Determine the [x, y] coordinate at the center of the cell enclosing the given text.  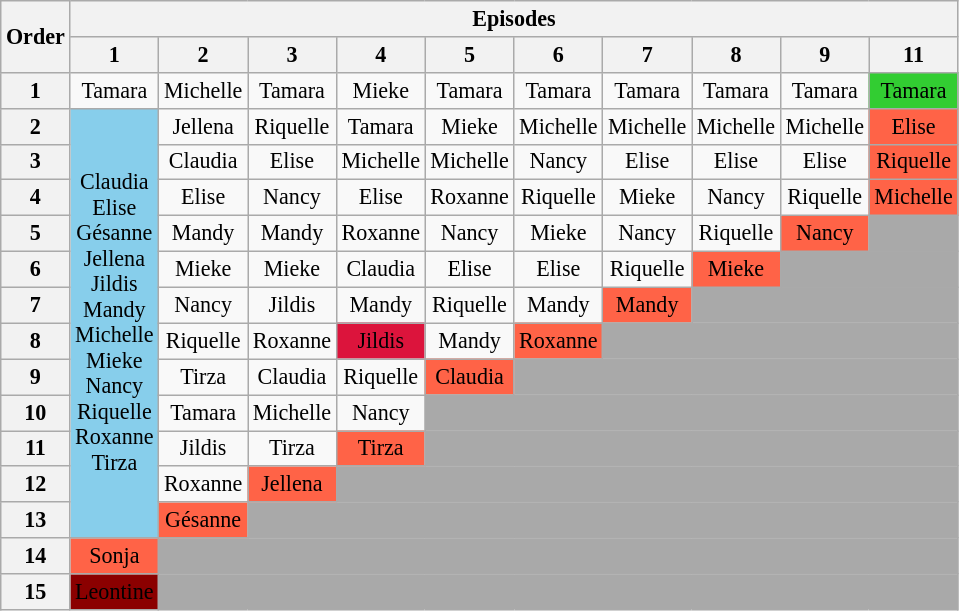
12 [36, 484]
Order [36, 36]
10 [36, 412]
Claudia Elise Gésanne Jellena Jildis Mandy Michelle Mieke Nancy Riquelle Roxanne Tirza [114, 323]
13 [36, 520]
Sonja [114, 556]
Episodes [514, 18]
Leontine [114, 591]
15 [36, 591]
14 [36, 556]
Gésanne [204, 520]
